Search for the cell housing the specified text and yield its [x, y] center coordinate. 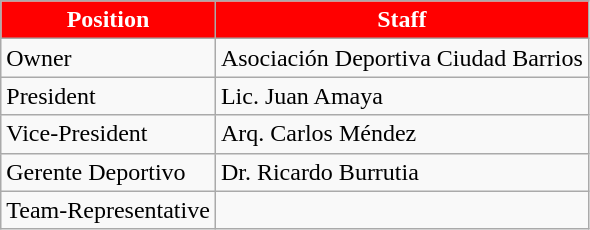
Dr. Ricardo Burrutia [402, 172]
President [108, 96]
Gerente Deportivo [108, 172]
Arq. Carlos Méndez [402, 134]
Position [108, 20]
Asociación Deportiva Ciudad Barrios [402, 58]
Team-Representative [108, 210]
Vice-President [108, 134]
Staff [402, 20]
Owner [108, 58]
Lic. Juan Amaya [402, 96]
